Detect which cell encompasses the target text, then output its (x, y) center coordinate. 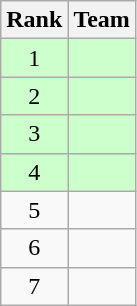
Rank (34, 20)
4 (34, 172)
Team (102, 20)
6 (34, 248)
3 (34, 134)
7 (34, 286)
2 (34, 96)
1 (34, 58)
5 (34, 210)
